Detect which cell encompasses the target text, then output its [X, Y] center coordinate. 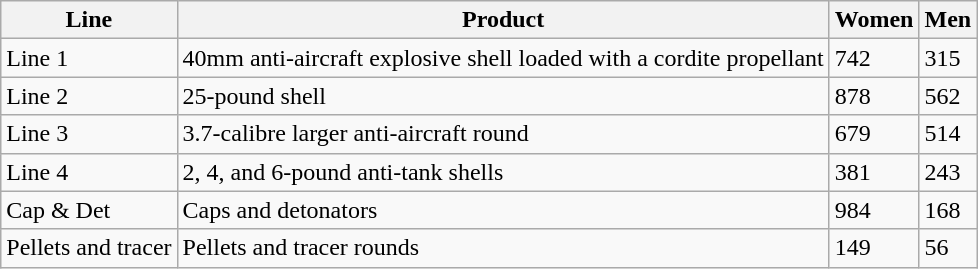
Cap & Det [89, 210]
Line [89, 20]
742 [874, 58]
149 [874, 248]
315 [948, 58]
Product [503, 20]
Women [874, 20]
878 [874, 96]
Pellets and tracer [89, 248]
Line 4 [89, 172]
562 [948, 96]
56 [948, 248]
2, 4, and 6-pound anti-tank shells [503, 172]
3.7-calibre larger anti-aircraft round [503, 134]
Men [948, 20]
Line 2 [89, 96]
Pellets and tracer rounds [503, 248]
381 [874, 172]
984 [874, 210]
Caps and detonators [503, 210]
Line 3 [89, 134]
168 [948, 210]
40mm anti-aircraft explosive shell loaded with a cordite propellant [503, 58]
679 [874, 134]
514 [948, 134]
25-pound shell [503, 96]
243 [948, 172]
Line 1 [89, 58]
